Provide the (X, Y) coordinate of the cell's center where the given text is located.  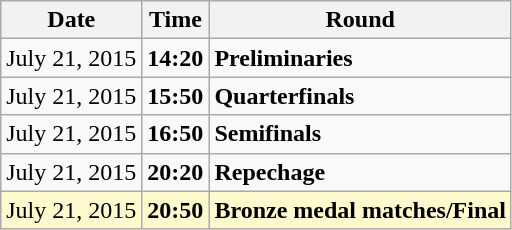
Quarterfinals (360, 96)
Time (176, 20)
20:50 (176, 210)
14:20 (176, 58)
20:20 (176, 172)
16:50 (176, 134)
Repechage (360, 172)
Round (360, 20)
15:50 (176, 96)
Bronze medal matches/Final (360, 210)
Preliminaries (360, 58)
Date (72, 20)
Semifinals (360, 134)
